Find where the given text appears and provide that cell's center as [X, Y] coordinate. 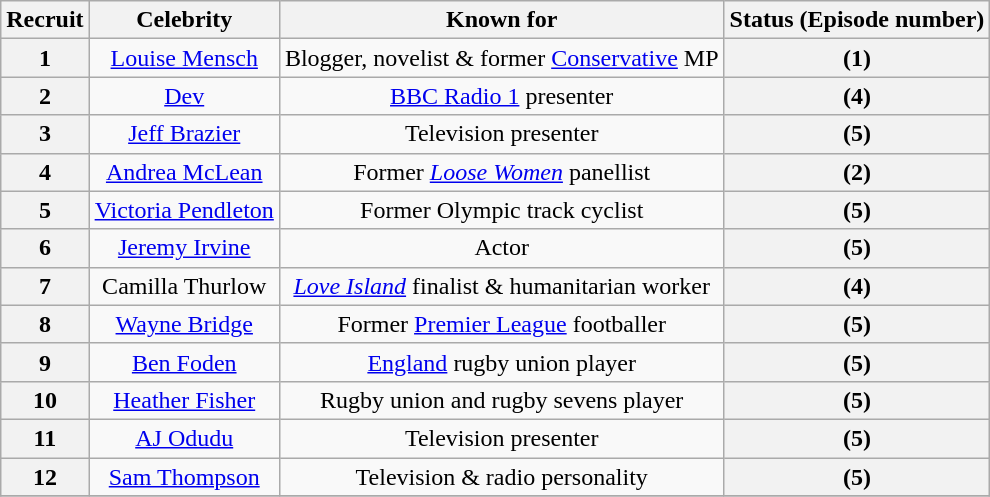
Jeremy Irvine [184, 248]
Former Olympic track cyclist [502, 210]
Actor [502, 248]
(2) [857, 172]
Andrea McLean [184, 172]
Dev [184, 96]
9 [45, 362]
BBC Radio 1 presenter [502, 96]
Recruit [45, 20]
Camilla Thurlow [184, 286]
Television & radio personality [502, 477]
Jeff Brazier [184, 134]
7 [45, 286]
England rugby union player [502, 362]
Known for [502, 20]
10 [45, 400]
Former Loose Women panellist [502, 172]
1 [45, 58]
Status (Episode number) [857, 20]
Louise Mensch [184, 58]
(1) [857, 58]
8 [45, 324]
Ben Foden [184, 362]
Blogger, novelist & former Conservative MP [502, 58]
Rugby union and rugby sevens player [502, 400]
11 [45, 438]
12 [45, 477]
6 [45, 248]
2 [45, 96]
Celebrity [184, 20]
4 [45, 172]
Sam Thompson [184, 477]
Victoria Pendleton [184, 210]
Former Premier League footballer [502, 324]
3 [45, 134]
AJ Odudu [184, 438]
Love Island finalist & humanitarian worker [502, 286]
Heather Fisher [184, 400]
Wayne Bridge [184, 324]
5 [45, 210]
